Find where the given text appears and provide that cell's center as (X, Y) coordinate. 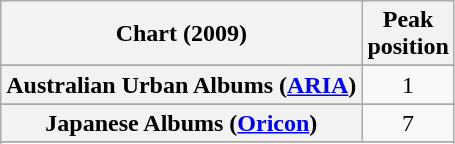
Peak position (408, 34)
Japanese Albums (Oricon) (182, 123)
Chart (2009) (182, 34)
1 (408, 85)
Australian Urban Albums (ARIA) (182, 85)
7 (408, 123)
